Find where the given text appears and provide that cell's center as [X, Y] coordinate. 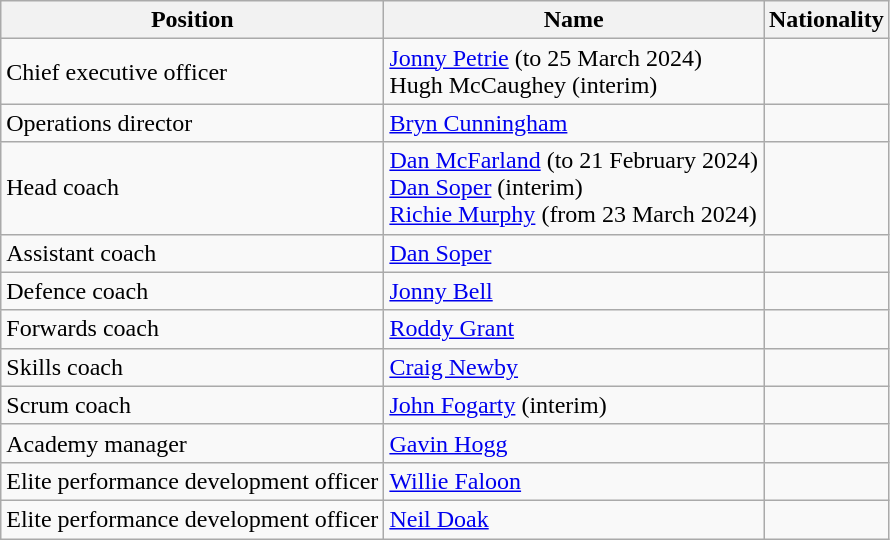
Willie Faloon [574, 481]
Gavin Hogg [574, 443]
Defence coach [192, 291]
Chief executive officer [192, 72]
Skills coach [192, 367]
Forwards coach [192, 329]
Name [574, 20]
Academy manager [192, 443]
Nationality [827, 20]
Assistant coach [192, 253]
Craig Newby [574, 367]
Bryn Cunningham [574, 123]
Head coach [192, 188]
John Fogarty (interim) [574, 405]
Dan Soper [574, 253]
Roddy Grant [574, 329]
Scrum coach [192, 405]
Neil Doak [574, 519]
Position [192, 20]
Jonny Petrie (to 25 March 2024)Hugh McCaughey (interim) [574, 72]
Dan McFarland (to 21 February 2024)Dan Soper (interim)Richie Murphy (from 23 March 2024) [574, 188]
Jonny Bell [574, 291]
Operations director [192, 123]
